Pinpoint the cell where the given text exists, returning its [x, y] midpoint coordinate. 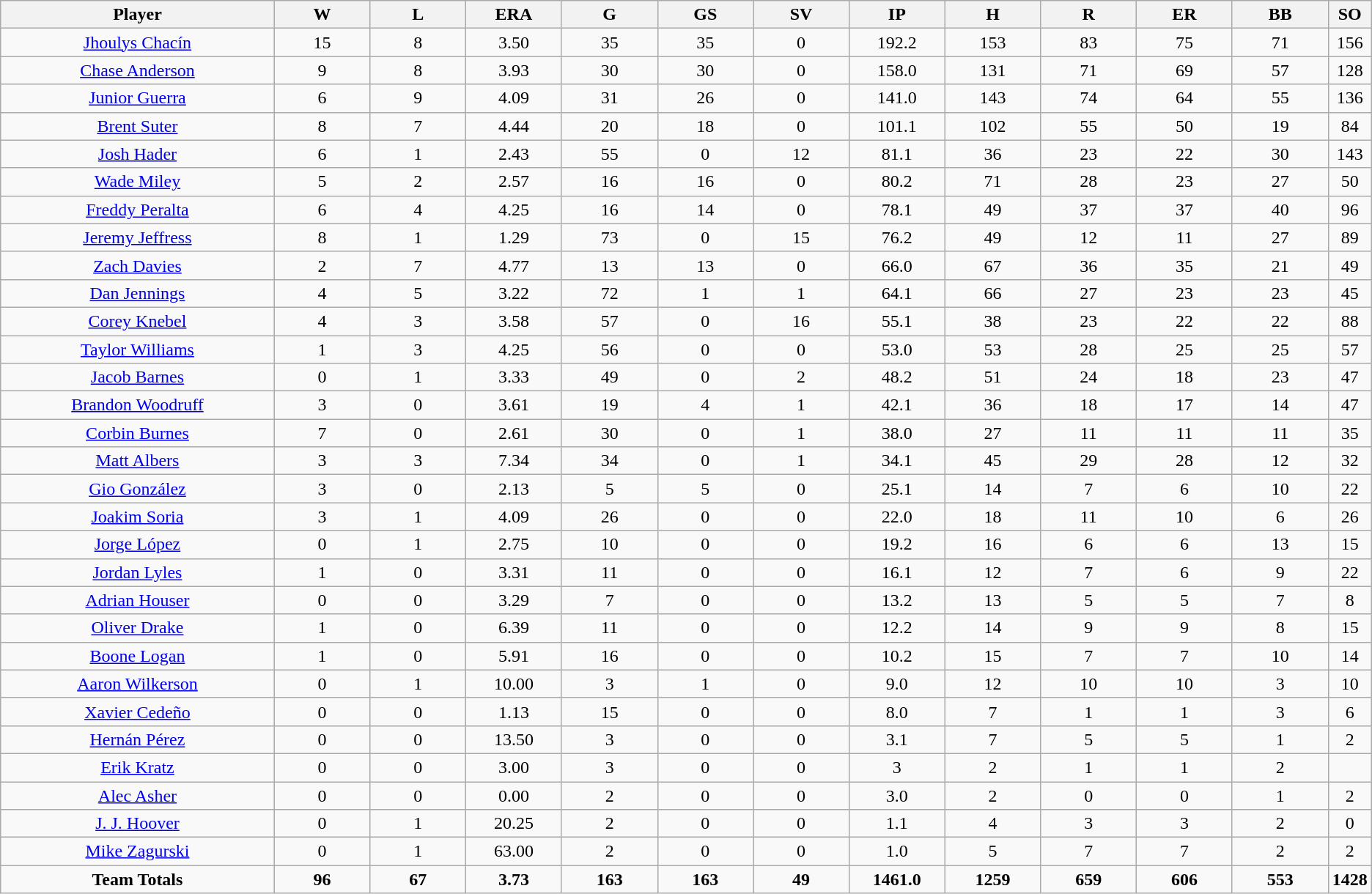
12.2 [897, 628]
8.0 [897, 712]
Chase Anderson [138, 70]
W [322, 15]
128 [1350, 70]
3.33 [514, 377]
24 [1089, 377]
4.44 [514, 126]
56 [610, 350]
78.1 [897, 210]
156 [1350, 43]
ER [1184, 15]
Brent Suter [138, 126]
Dan Jennings [138, 293]
Junior Guerra [138, 98]
42.1 [897, 405]
136 [1350, 98]
1461.0 [897, 879]
141.0 [897, 98]
10.2 [897, 656]
2.43 [514, 154]
Xavier Cedeño [138, 712]
Taylor Williams [138, 350]
63.00 [514, 851]
Team Totals [138, 879]
153 [992, 43]
101.1 [897, 126]
81.1 [897, 154]
21 [1280, 265]
25.1 [897, 489]
G [610, 15]
1.29 [514, 237]
48.2 [897, 377]
R [1089, 15]
2.75 [514, 544]
Corbin Burnes [138, 433]
29 [1089, 461]
34 [610, 461]
74 [1089, 98]
Matt Albers [138, 461]
131 [992, 70]
20 [610, 126]
3.58 [514, 321]
1259 [992, 879]
13.2 [897, 600]
38 [992, 321]
3.29 [514, 600]
5.91 [514, 656]
553 [1280, 879]
J. J. Hoover [138, 824]
10.00 [514, 684]
72 [610, 293]
83 [1089, 43]
1.13 [514, 712]
69 [1184, 70]
3.1 [897, 739]
SO [1350, 15]
Wade Miley [138, 182]
38.0 [897, 433]
75 [1184, 43]
158.0 [897, 70]
Freddy Peralta [138, 210]
66 [992, 293]
3.0 [897, 795]
66.0 [897, 265]
17 [1184, 405]
Alec Asher [138, 795]
73 [610, 237]
1.0 [897, 851]
Jhoulys Chacín [138, 43]
53 [992, 350]
1428 [1350, 879]
89 [1350, 237]
3.31 [514, 572]
31 [610, 98]
1.1 [897, 824]
659 [1089, 879]
76.2 [897, 237]
80.2 [897, 182]
ERA [514, 15]
Jordan Lyles [138, 572]
3.00 [514, 767]
3.50 [514, 43]
3.93 [514, 70]
34.1 [897, 461]
2.57 [514, 182]
3.22 [514, 293]
13.50 [514, 739]
2.13 [514, 489]
3.73 [514, 879]
6.39 [514, 628]
Corey Knebel [138, 321]
88 [1350, 321]
55.1 [897, 321]
Gio González [138, 489]
102 [992, 126]
Jorge López [138, 544]
16.1 [897, 572]
3.61 [514, 405]
Brandon Woodruff [138, 405]
64.1 [897, 293]
Joakim Soria [138, 517]
SV [802, 15]
32 [1350, 461]
Mike Zagurski [138, 851]
Erik Kratz [138, 767]
L [418, 15]
Jeremy Jeffress [138, 237]
19.2 [897, 544]
Hernán Pérez [138, 739]
22.0 [897, 517]
4.77 [514, 265]
2.61 [514, 433]
40 [1280, 210]
20.25 [514, 824]
7.34 [514, 461]
Zach Davies [138, 265]
GS [705, 15]
Oliver Drake [138, 628]
64 [1184, 98]
Aaron Wilkerson [138, 684]
606 [1184, 879]
Josh Hader [138, 154]
192.2 [897, 43]
9.0 [897, 684]
53.0 [897, 350]
Player [138, 15]
84 [1350, 126]
0.00 [514, 795]
Boone Logan [138, 656]
Adrian Houser [138, 600]
BB [1280, 15]
IP [897, 15]
H [992, 15]
51 [992, 377]
Jacob Barnes [138, 377]
